Detect which cell encompasses the target text, then output its (x, y) center coordinate. 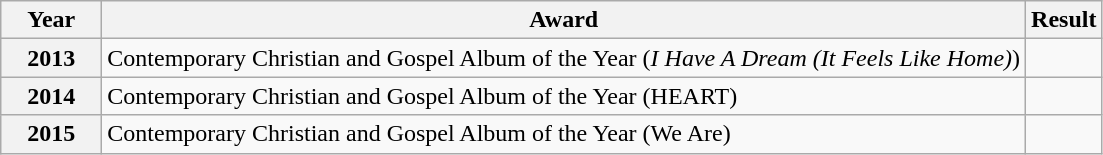
Year (52, 20)
Award (564, 20)
Contemporary Christian and Gospel Album of the Year (We Are) (564, 134)
Contemporary Christian and Gospel Album of the Year (I Have A Dream (It Feels Like Home)) (564, 58)
2014 (52, 96)
2013 (52, 58)
2015 (52, 134)
Result (1064, 20)
Contemporary Christian and Gospel Album of the Year (HEART) (564, 96)
